Scan for the cell matching the given text and deliver its (x, y) coordinate at center. 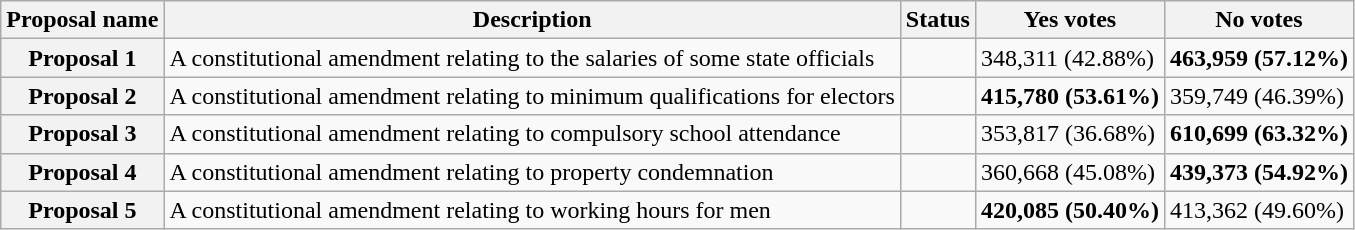
348,311 (42.88%) (1070, 58)
A constitutional amendment relating to the salaries of some state officials (532, 58)
Yes votes (1070, 20)
Description (532, 20)
Proposal 5 (82, 210)
360,668 (45.08%) (1070, 172)
Status (938, 20)
610,699 (63.32%) (1258, 134)
463,959 (57.12%) (1258, 58)
Proposal name (82, 20)
A constitutional amendment relating to working hours for men (532, 210)
A constitutional amendment relating to property condemnation (532, 172)
Proposal 1 (82, 58)
Proposal 3 (82, 134)
353,817 (36.68%) (1070, 134)
439,373 (54.92%) (1258, 172)
359,749 (46.39%) (1258, 96)
415,780 (53.61%) (1070, 96)
Proposal 4 (82, 172)
413,362 (49.60%) (1258, 210)
A constitutional amendment relating to compulsory school attendance (532, 134)
Proposal 2 (82, 96)
A constitutional amendment relating to minimum qualifications for electors (532, 96)
420,085 (50.40%) (1070, 210)
No votes (1258, 20)
